Pinpoint the cell where the given text exists, returning its [x, y] midpoint coordinate. 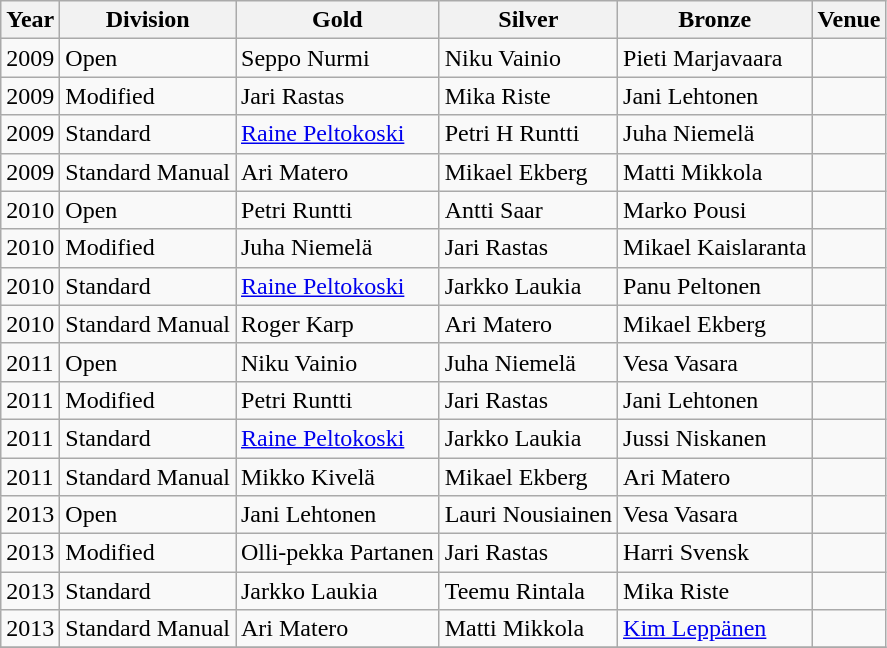
Olli-pekka Partanen [338, 553]
Gold [338, 20]
Lauri Nousiainen [528, 515]
Panu Peltonen [715, 286]
Mikael Kaislaranta [715, 248]
Petri H Runtti [528, 134]
Kim Leppänen [715, 629]
Jussi Niskanen [715, 438]
Roger Karp [338, 324]
Mikko Kivelä [338, 477]
Venue [849, 20]
Harri Svensk [715, 553]
Marko Pousi [715, 210]
Pieti Marjavaara [715, 58]
Seppo Nurmi [338, 58]
Teemu Rintala [528, 591]
Antti Saar [528, 210]
Silver [528, 20]
Division [148, 20]
Year [30, 20]
Bronze [715, 20]
